From the cell containing the given text, extract its center point as [X, Y] coordinate. 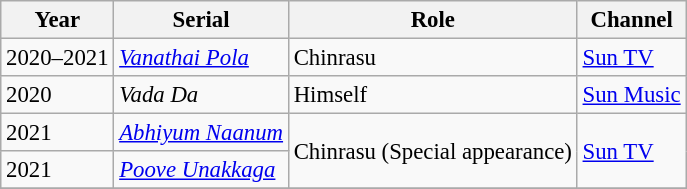
2020–2021 [58, 58]
Chinrasu [432, 58]
Himself [432, 95]
Chinrasu (Special appearance) [432, 152]
Vanathai Pola [201, 58]
2020 [58, 95]
Poove Unakkaga [201, 170]
Serial [201, 20]
Channel [632, 20]
Abhiyum Naanum [201, 133]
Vada Da [201, 95]
Sun Music [632, 95]
Role [432, 20]
Year [58, 20]
